Extract the [x, y] coordinate from the center of the cell holding the provided text.  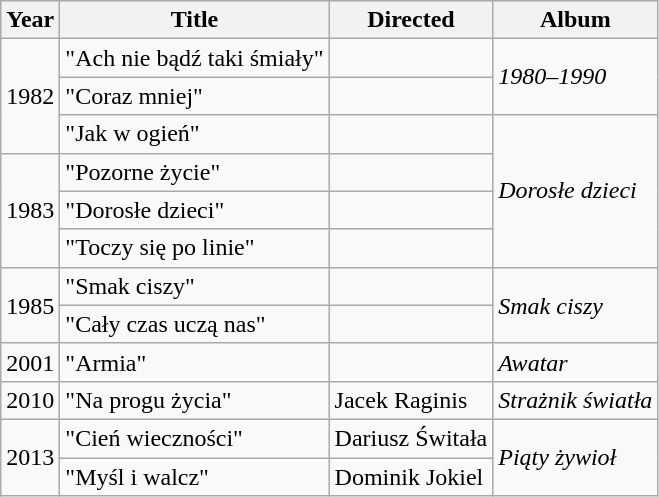
"Ach nie bądź taki śmiały" [194, 58]
Directed [411, 20]
1985 [30, 305]
"Jak w ogień" [194, 134]
Album [576, 20]
"Na progu życia" [194, 400]
Smak ciszy [576, 305]
"Armia" [194, 362]
Piąty żywioł [576, 457]
Awatar [576, 362]
"Myśl i walcz" [194, 477]
"Cały czas uczą nas" [194, 324]
2013 [30, 457]
2010 [30, 400]
1982 [30, 96]
1983 [30, 210]
Jacek Raginis [411, 400]
"Cień wieczności" [194, 438]
"Smak ciszy" [194, 286]
1980–1990 [576, 77]
Dariusz Świtała [411, 438]
Dominik Jokiel [411, 477]
Strażnik światła [576, 400]
2001 [30, 362]
Dorosłe dzieci [576, 191]
"Dorosłe dzieci" [194, 210]
Title [194, 20]
"Pozorne życie" [194, 172]
"Coraz mniej" [194, 96]
Year [30, 20]
"Toczy się po linie" [194, 248]
